Pinpoint the cell where the given text exists, returning its [x, y] midpoint coordinate. 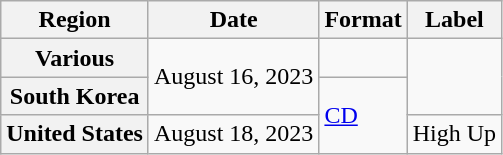
Various [75, 58]
CD [363, 115]
August 18, 2023 [233, 134]
Format [363, 20]
South Korea [75, 96]
High Up [454, 134]
United States [75, 134]
Date [233, 20]
Region [75, 20]
August 16, 2023 [233, 77]
Label [454, 20]
